Capture the cell that displays the provided text and extract its (X, Y) central coordinate. 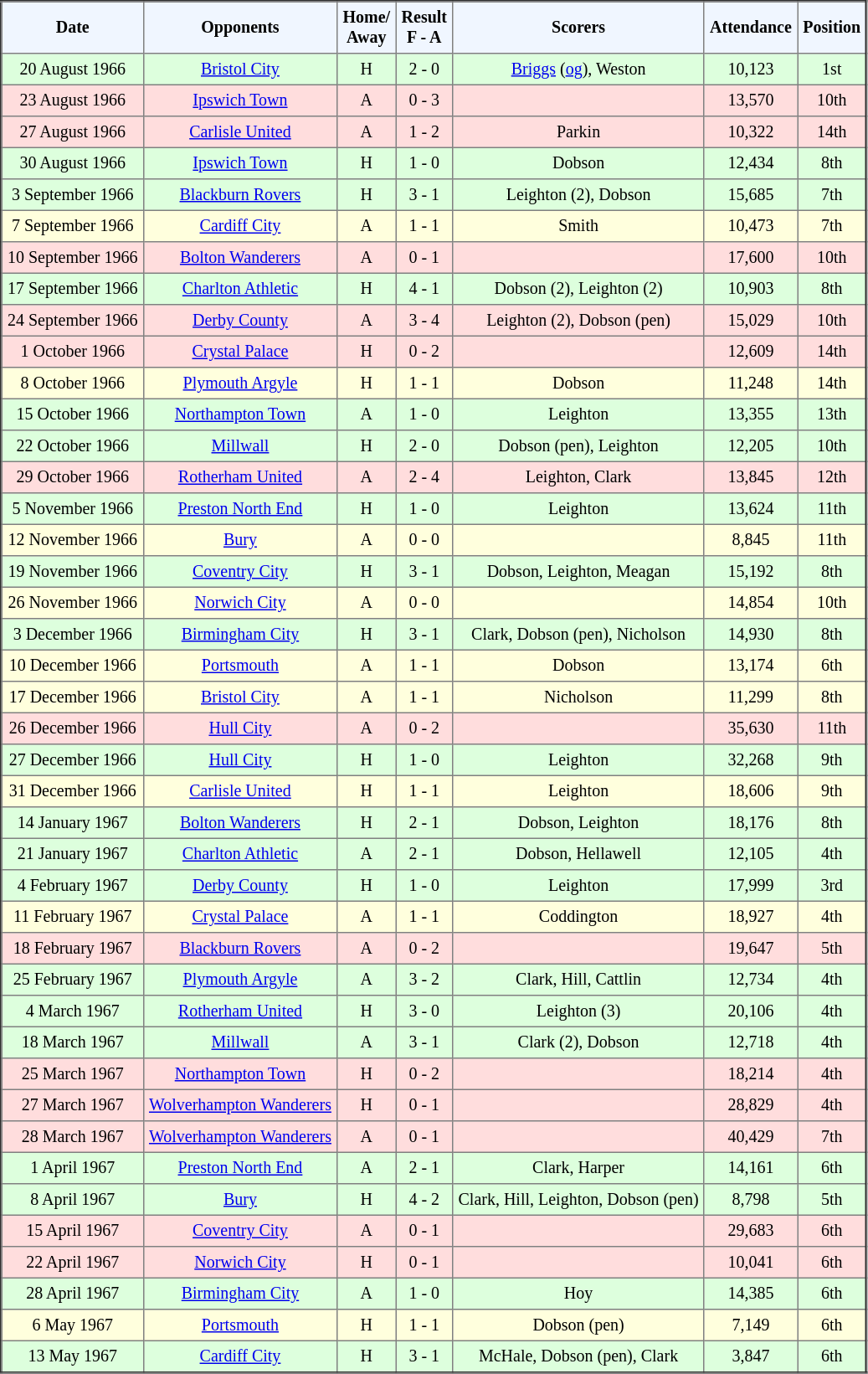
10,322 (750, 132)
23 August 1966 (73, 100)
1 April 1967 (73, 1168)
3 - 2 (424, 980)
18,606 (750, 791)
Dobson, Leighton, Meagan (579, 572)
Date (73, 28)
0 - 3 (424, 100)
15,192 (750, 572)
14,161 (750, 1168)
Leighton (3) (579, 1011)
10 December 1966 (73, 666)
21 January 1967 (73, 854)
Parkin (579, 132)
Position (832, 28)
29,683 (750, 1231)
17 September 1966 (73, 289)
ResultF - A (424, 28)
20,106 (750, 1011)
14,854 (750, 603)
18,176 (750, 823)
8 April 1967 (73, 1200)
40,429 (750, 1137)
19,647 (750, 949)
Dobson (pen) (579, 1325)
24 September 1966 (73, 321)
13,624 (750, 509)
14,385 (750, 1294)
Leighton, Clark (579, 477)
Clark, Dobson (pen), Nicholson (579, 635)
3,847 (750, 1356)
11,248 (750, 383)
Clark, Hill, Cattlin (579, 980)
17,600 (750, 258)
Attendance (750, 28)
3rd (832, 886)
5 November 1966 (73, 509)
15,685 (750, 195)
35,630 (750, 728)
6 May 1967 (73, 1325)
25 February 1967 (73, 980)
10 September 1966 (73, 258)
14 January 1967 (73, 823)
28 April 1967 (73, 1294)
2 - 4 (424, 477)
Opponents (239, 28)
22 October 1966 (73, 446)
Dobson (pen), Leighton (579, 446)
7 September 1966 (73, 226)
Clark, Hill, Leighton, Dobson (pen) (579, 1200)
11 February 1967 (73, 917)
11,299 (750, 697)
17 December 1966 (73, 697)
13,570 (750, 100)
Dobson, Hellawell (579, 854)
22 April 1967 (73, 1263)
15 October 1966 (73, 414)
28 March 1967 (73, 1137)
31 December 1966 (73, 791)
32,268 (750, 760)
Coddington (579, 917)
3 - 4 (424, 321)
8 October 1966 (73, 383)
Dobson, Leighton (579, 823)
14,930 (750, 635)
10,041 (750, 1263)
13,174 (750, 666)
27 March 1967 (73, 1105)
3 December 1966 (73, 635)
13 May 1967 (73, 1356)
20 August 1966 (73, 69)
Clark (2), Dobson (579, 1042)
13,355 (750, 414)
18 March 1967 (73, 1042)
19 November 1966 (73, 572)
Leighton (2), Dobson (579, 195)
25 March 1967 (73, 1074)
13th (832, 414)
12,434 (750, 163)
McHale, Dobson (pen), Clark (579, 1356)
3 - 0 (424, 1011)
4 February 1967 (73, 886)
12,718 (750, 1042)
4 March 1967 (73, 1011)
17,999 (750, 886)
Dobson (2), Leighton (2) (579, 289)
1 October 1966 (73, 352)
Briggs (og), Weston (579, 69)
18,927 (750, 917)
Home/Away (367, 28)
18 February 1967 (73, 949)
30 August 1966 (73, 163)
3 September 1966 (73, 195)
26 November 1966 (73, 603)
7,149 (750, 1325)
8,845 (750, 540)
28,829 (750, 1105)
12,105 (750, 854)
Hoy (579, 1294)
4 - 2 (424, 1200)
29 October 1966 (73, 477)
15,029 (750, 321)
10,123 (750, 69)
Clark, Harper (579, 1168)
Scorers (579, 28)
15 April 1967 (73, 1231)
26 December 1966 (73, 728)
Nicholson (579, 697)
27 December 1966 (73, 760)
12th (832, 477)
13,845 (750, 477)
Leighton (2), Dobson (pen) (579, 321)
1 - 2 (424, 132)
18,214 (750, 1074)
12,734 (750, 980)
27 August 1966 (73, 132)
12 November 1966 (73, 540)
12,609 (750, 352)
1st (832, 69)
8,798 (750, 1200)
4 - 1 (424, 289)
Smith (579, 226)
10,473 (750, 226)
12,205 (750, 446)
10,903 (750, 289)
